Return the (x, y) coordinate for the center point of the cell that contains the specified text.  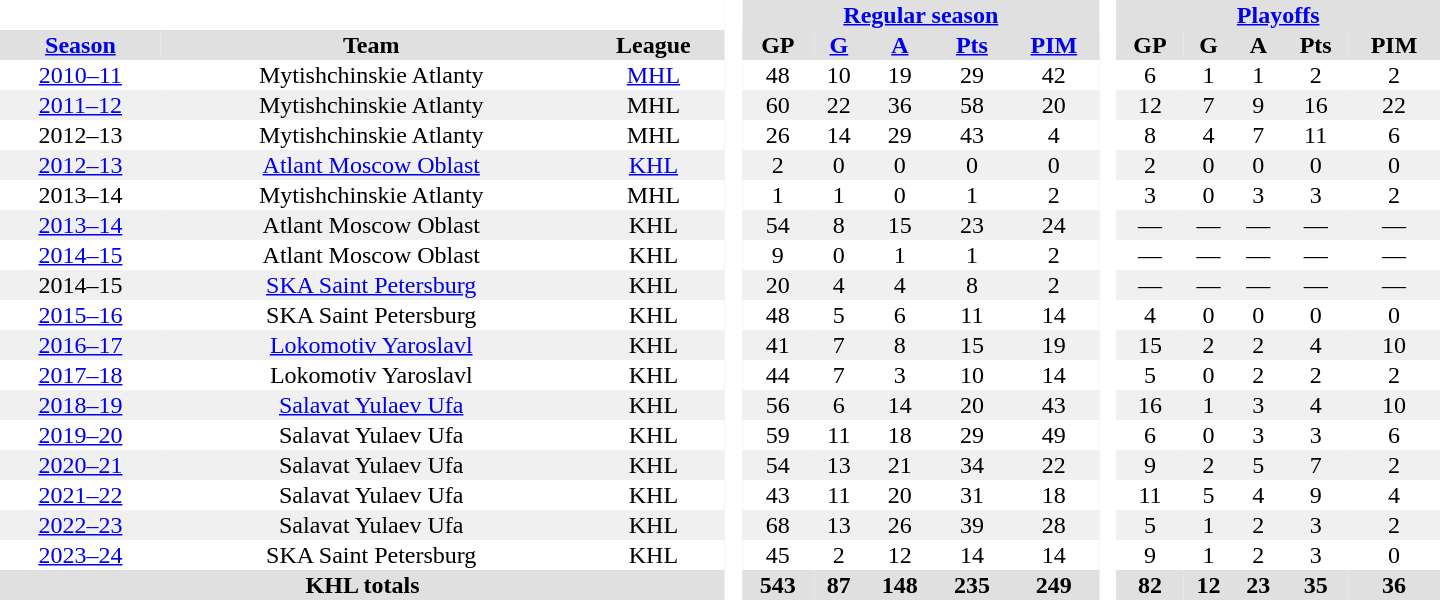
59 (778, 435)
2010–11 (80, 75)
2020–21 (80, 465)
2018–19 (80, 405)
Team (372, 45)
249 (1054, 585)
49 (1054, 435)
28 (1054, 525)
League (654, 45)
Season (80, 45)
60 (778, 105)
KHL totals (362, 585)
2015–16 (80, 315)
235 (972, 585)
35 (1316, 585)
34 (972, 465)
Regular season (921, 15)
44 (778, 375)
24 (1054, 225)
21 (900, 465)
39 (972, 525)
58 (972, 105)
68 (778, 525)
2023–24 (80, 555)
2017–18 (80, 375)
31 (972, 495)
2016–17 (80, 345)
82 (1150, 585)
148 (900, 585)
2021–22 (80, 495)
2011–12 (80, 105)
41 (778, 345)
45 (778, 555)
Playoffs (1278, 15)
543 (778, 585)
2022–23 (80, 525)
56 (778, 405)
42 (1054, 75)
2019–20 (80, 435)
87 (839, 585)
